Find where the given text appears and provide that cell's center as [X, Y] coordinate. 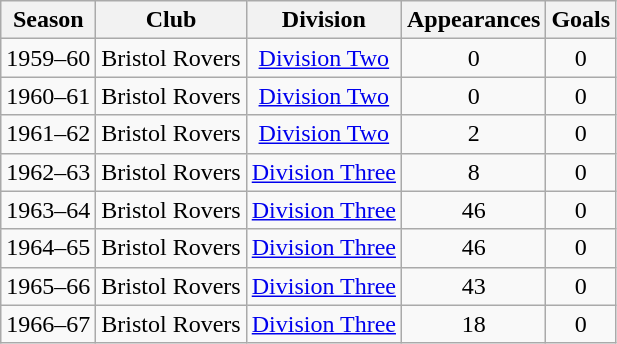
1963–64 [48, 210]
1959–60 [48, 58]
2 [473, 134]
1960–61 [48, 96]
8 [473, 172]
Goals [581, 20]
18 [473, 324]
1962–63 [48, 172]
1964–65 [48, 248]
1961–62 [48, 134]
Club [171, 20]
43 [473, 286]
Appearances [473, 20]
1966–67 [48, 324]
Division [324, 20]
1965–66 [48, 286]
Season [48, 20]
